From the cell containing the given text, extract its center point as (X, Y) coordinate. 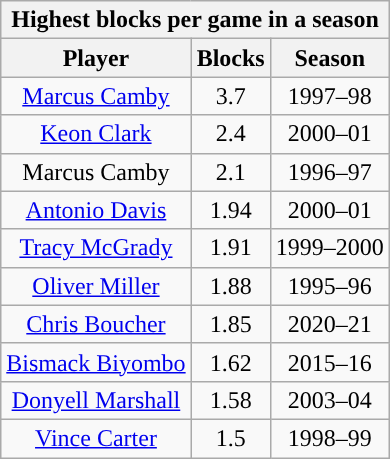
1.85 (230, 324)
2.1 (230, 172)
1997–98 (330, 96)
2.4 (230, 134)
Vince Carter (96, 438)
Oliver Miller (96, 286)
3.7 (230, 96)
Player (96, 58)
1.94 (230, 210)
1.62 (230, 362)
1998–99 (330, 438)
2020–21 (330, 324)
1995–96 (330, 286)
2003–04 (330, 400)
Tracy McGrady (96, 248)
1.91 (230, 248)
2015–16 (330, 362)
Highest blocks per game in a season (196, 20)
Bismack Biyombo (96, 362)
1.88 (230, 286)
Donyell Marshall (96, 400)
Blocks (230, 58)
1.5 (230, 438)
1.58 (230, 400)
Antonio Davis (96, 210)
Season (330, 58)
Chris Boucher (96, 324)
1996–97 (330, 172)
1999–2000 (330, 248)
Keon Clark (96, 134)
